Detect which cell encompasses the target text, then output its (x, y) center coordinate. 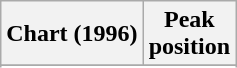
Chart (1996) (72, 34)
Peakposition (189, 34)
